Identify which cell holds the provided text, then report its [x, y] central coordinate. 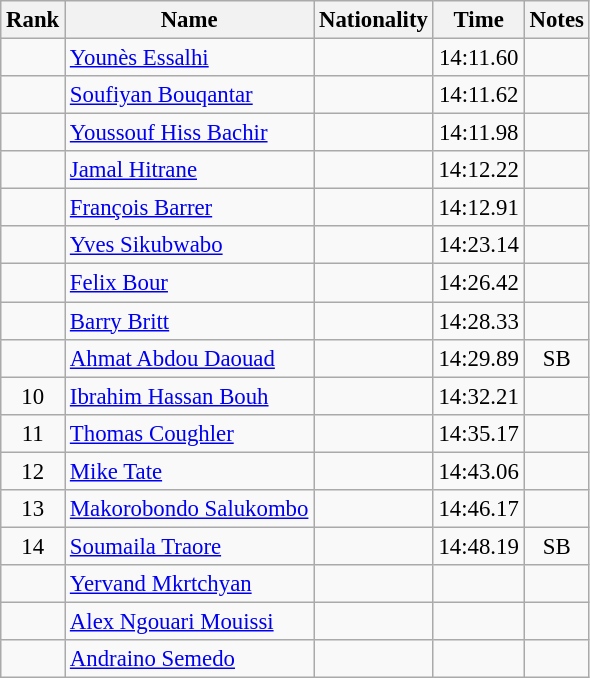
14:11.98 [478, 133]
14:23.14 [478, 245]
Alex Ngouari Mouissi [190, 621]
14:11.62 [478, 95]
Youssouf Hiss Bachir [190, 133]
Ibrahim Hassan Bouh [190, 396]
13 [33, 509]
14:32.21 [478, 396]
Thomas Coughler [190, 433]
François Barrer [190, 208]
14:11.60 [478, 58]
Barry Britt [190, 321]
Soufiyan Bouqantar [190, 95]
Soumaila Traore [190, 546]
Yves Sikubwabo [190, 245]
14:48.19 [478, 546]
Younès Essalhi [190, 58]
12 [33, 471]
Rank [33, 20]
11 [33, 433]
Nationality [374, 20]
Ahmat Abdou Daouad [190, 358]
14:12.22 [478, 170]
14:29.89 [478, 358]
Andraino Semedo [190, 659]
14:12.91 [478, 208]
Yervand Mkrtchyan [190, 584]
14:43.06 [478, 471]
14 [33, 546]
14:35.17 [478, 433]
Felix Bour [190, 283]
Jamal Hitrane [190, 170]
10 [33, 396]
Notes [556, 20]
Name [190, 20]
14:26.42 [478, 283]
14:46.17 [478, 509]
Time [478, 20]
14:28.33 [478, 321]
Makorobondo Salukombo [190, 509]
Mike Tate [190, 471]
